Capture the cell that displays the provided text and extract its [x, y] central coordinate. 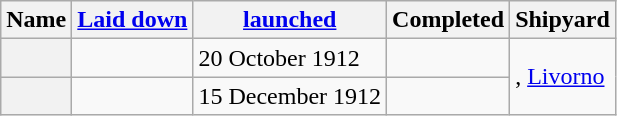
Shipyard [563, 20]
launched [290, 20]
Completed [448, 20]
, Livorno [563, 77]
15 December 1912 [290, 96]
Laid down [132, 20]
20 October 1912 [290, 58]
Name [36, 20]
